Provide the [x, y] coordinate of the cell's center where the given text is located.  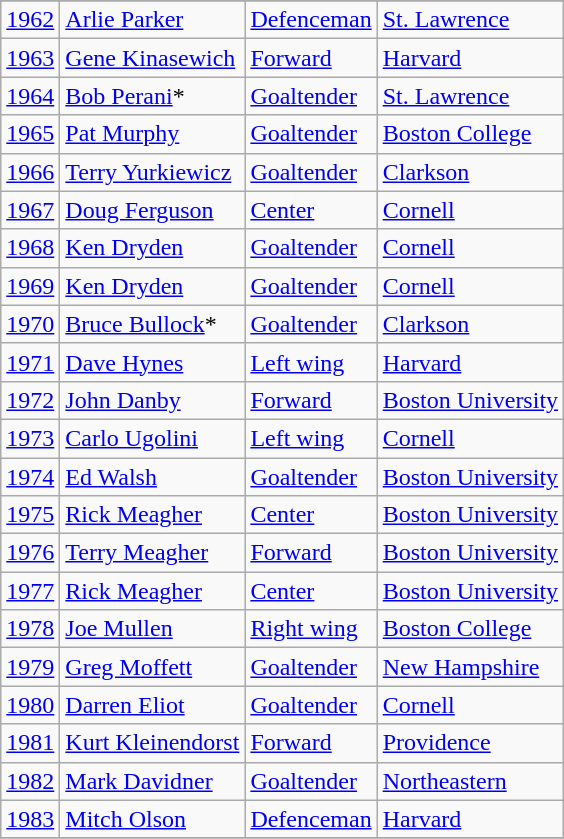
Carlo Ugolini [152, 438]
1981 [30, 743]
Kurt Kleinendorst [152, 743]
1974 [30, 477]
Northeastern [470, 781]
1979 [30, 667]
Darren Eliot [152, 705]
1969 [30, 286]
Gene Kinasewich [152, 58]
Arlie Parker [152, 20]
Pat Murphy [152, 134]
1973 [30, 438]
1976 [30, 553]
1977 [30, 591]
Mark Davidner [152, 781]
1967 [30, 210]
1968 [30, 248]
Greg Moffett [152, 667]
Right wing [311, 629]
1962 [30, 20]
1982 [30, 781]
Ed Walsh [152, 477]
John Danby [152, 400]
1970 [30, 324]
New Hampshire [470, 667]
Terry Yurkiewicz [152, 172]
Providence [470, 743]
1975 [30, 515]
1983 [30, 819]
1963 [30, 58]
1972 [30, 400]
1965 [30, 134]
1966 [30, 172]
Bruce Bullock* [152, 324]
Dave Hynes [152, 362]
1980 [30, 705]
Joe Mullen [152, 629]
Doug Ferguson [152, 210]
Mitch Olson [152, 819]
1964 [30, 96]
Terry Meagher [152, 553]
Bob Perani* [152, 96]
1978 [30, 629]
1971 [30, 362]
